For the text-containing cell, return its midpoint in [x, y] coordinate format. 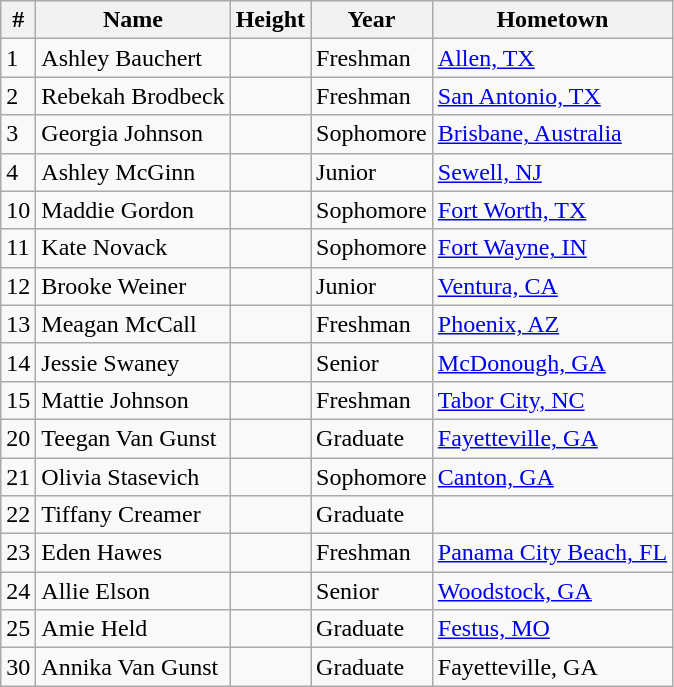
Ashley McGinn [133, 172]
Maddie Gordon [133, 210]
Sewell, NJ [552, 172]
Height [270, 20]
Brooke Weiner [133, 286]
Woodstock, GA [552, 591]
Tabor City, NC [552, 400]
Jessie Swaney [133, 362]
23 [18, 553]
Eden Hawes [133, 553]
14 [18, 362]
Tiffany Creamer [133, 515]
Fort Wayne, IN [552, 248]
Meagan McCall [133, 324]
24 [18, 591]
Mattie Johnson [133, 400]
Olivia Stasevich [133, 477]
3 [18, 134]
Annika Van Gunst [133, 667]
11 [18, 248]
Hometown [552, 20]
2 [18, 96]
Canton, GA [552, 477]
Panama City Beach, FL [552, 553]
4 [18, 172]
12 [18, 286]
Ventura, CA [552, 286]
Amie Held [133, 629]
Fort Worth, TX [552, 210]
Rebekah Brodbeck [133, 96]
Year [372, 20]
Name [133, 20]
# [18, 20]
13 [18, 324]
20 [18, 438]
Allen, TX [552, 58]
Ashley Bauchert [133, 58]
1 [18, 58]
21 [18, 477]
San Antonio, TX [552, 96]
25 [18, 629]
15 [18, 400]
Georgia Johnson [133, 134]
McDonough, GA [552, 362]
Festus, MO [552, 629]
10 [18, 210]
Brisbane, Australia [552, 134]
Kate Novack [133, 248]
Allie Elson [133, 591]
Phoenix, AZ [552, 324]
30 [18, 667]
Teegan Van Gunst [133, 438]
22 [18, 515]
